Return the (x, y) coordinate for the center point of the cell that contains the specified text.  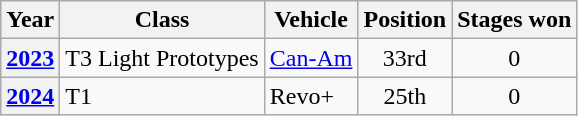
2023 (30, 58)
Class (162, 20)
T3 Light Prototypes (162, 58)
Can-Am (311, 58)
2024 (30, 96)
33rd (405, 58)
Year (30, 20)
T1 (162, 96)
25th (405, 96)
Revo+ (311, 96)
Position (405, 20)
Stages won (514, 20)
Vehicle (311, 20)
